Search for the cell housing the specified text and yield its [x, y] center coordinate. 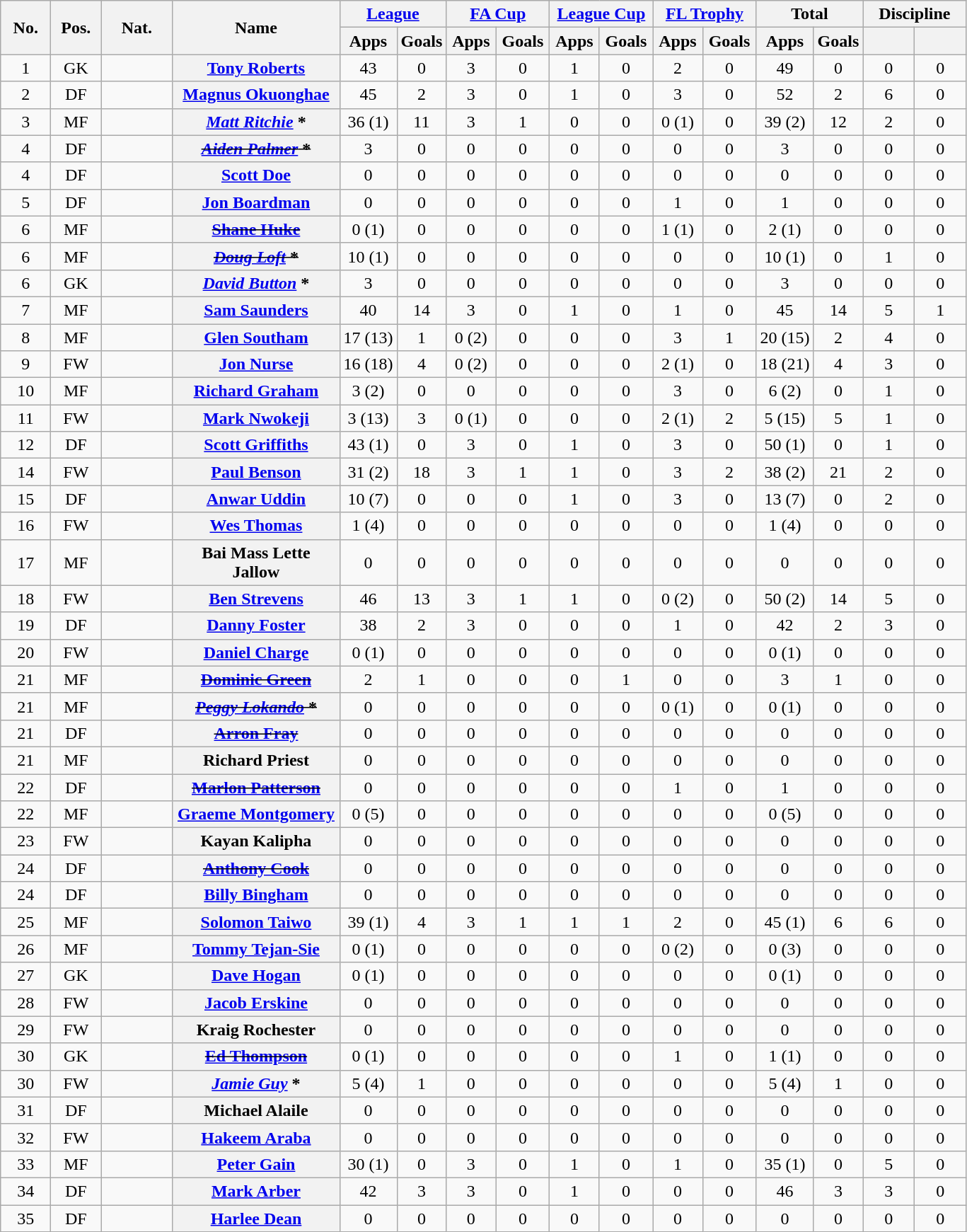
Wes Thomas [256, 526]
10 [25, 391]
39 (2) [785, 122]
Kraig Rochester [256, 1030]
13 (7) [785, 499]
38 (2) [785, 472]
Richard Graham [256, 391]
Glen Southam [256, 338]
18 (21) [785, 364]
League [393, 14]
Harlee Dean [256, 1218]
Bai Mass Lette Jallow [256, 562]
Mark Arber [256, 1191]
31 [25, 1110]
0 (3) [785, 949]
Jacob Erskine [256, 1003]
Jon Boardman [256, 202]
39 (1) [368, 922]
Tony Roberts [256, 68]
Billy Bingham [256, 895]
6 (2) [785, 391]
Daniel Charge [256, 652]
Paul Benson [256, 472]
35 [25, 1218]
38 [368, 626]
7 [25, 310]
Shane Huke [256, 229]
Marlon Patterson [256, 788]
35 (1) [785, 1164]
17 (13) [368, 338]
Doug Loft * [256, 256]
17 [25, 562]
Nat. [137, 28]
Anwar Uddin [256, 499]
League Cup [601, 14]
Mark Nwokeji [256, 418]
28 [25, 1003]
34 [25, 1191]
Dave Hogan [256, 976]
45 (1) [785, 922]
20 (15) [785, 338]
49 [785, 68]
50 (1) [785, 445]
32 [25, 1137]
Hakeem Araba [256, 1137]
Peter Gain [256, 1164]
Magnus Okuonghae [256, 95]
Scott Doe [256, 175]
3 (2) [368, 391]
Arron Fray [256, 733]
27 [25, 976]
5 (15) [785, 418]
Pos. [76, 28]
33 [25, 1164]
Aiden Palmer * [256, 149]
Anthony Cook [256, 868]
Kayan Kalipha [256, 841]
16 (18) [368, 364]
Sam Saunders [256, 310]
31 (2) [368, 472]
David Button * [256, 283]
3 (13) [368, 418]
Michael Alaile [256, 1110]
FA Cup [498, 14]
20 [25, 652]
Jon Nurse [256, 364]
No. [25, 28]
Graeme Montgomery [256, 814]
Danny Foster [256, 626]
52 [785, 95]
43 [368, 68]
Scott Griffiths [256, 445]
40 [368, 310]
Ed Thompson [256, 1057]
19 [25, 626]
15 [25, 499]
43 (1) [368, 445]
36 (1) [368, 122]
Richard Priest [256, 760]
13 [422, 599]
Ben Strevens [256, 599]
Matt Ritchie * [256, 122]
25 [25, 922]
50 (2) [785, 599]
Jamie Guy * [256, 1083]
29 [25, 1030]
Total [809, 14]
Tommy Tejan-Sie [256, 949]
Dominic Green [256, 679]
23 [25, 841]
16 [25, 526]
Discipline [915, 14]
10 (7) [368, 499]
Peggy Lokando * [256, 706]
FL Trophy [705, 14]
Solomon Taiwo [256, 922]
9 [25, 364]
26 [25, 949]
30 (1) [368, 1164]
8 [25, 338]
Name [256, 28]
